Return [X, Y] of the center of cell containing provided text 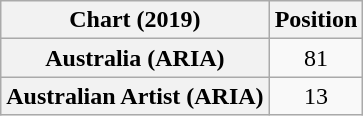
Position [316, 20]
81 [316, 58]
Australia (ARIA) [135, 58]
Chart (2019) [135, 20]
13 [316, 96]
Australian Artist (ARIA) [135, 96]
